Capture the cell that displays the provided text and extract its [x, y] central coordinate. 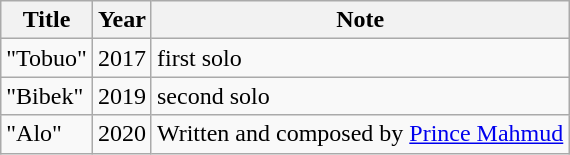
Year [122, 20]
"Alo" [47, 134]
2020 [122, 134]
first solo [360, 58]
2019 [122, 96]
Written and composed by Prince Mahmud [360, 134]
"Tobuo" [47, 58]
"Bibek" [47, 96]
2017 [122, 58]
Note [360, 20]
Title [47, 20]
second solo [360, 96]
